Locate the cell with the specified text and output its (x, y) center coordinate. 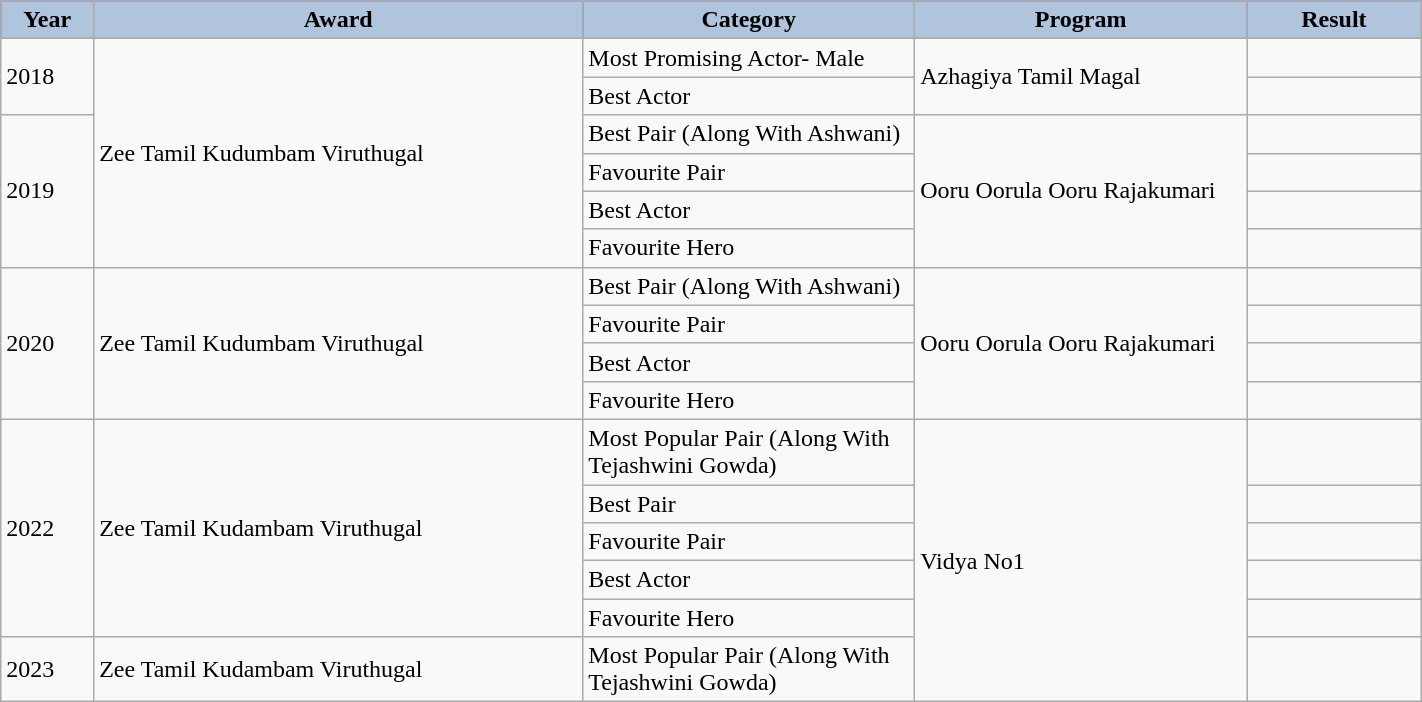
Program (1081, 20)
2022 (48, 528)
Best Pair (749, 503)
Year (48, 20)
Award (338, 20)
2023 (48, 670)
Azhagiya Tamil Magal (1081, 77)
Result (1334, 20)
2020 (48, 343)
Category (749, 20)
Most Promising Actor- Male (749, 58)
2018 (48, 77)
2019 (48, 191)
Vidya No1 (1081, 560)
